Extract the (x, y) coordinate from the center of the cell holding the provided text.  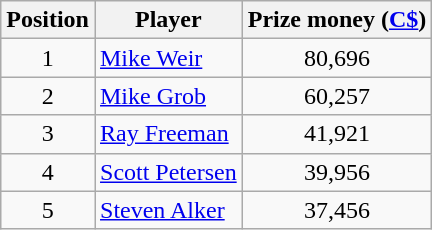
Mike Grob (168, 96)
80,696 (337, 58)
Player (168, 20)
Mike Weir (168, 58)
5 (48, 210)
Scott Petersen (168, 172)
37,456 (337, 210)
1 (48, 58)
Prize money (C$) (337, 20)
41,921 (337, 134)
Steven Alker (168, 210)
3 (48, 134)
60,257 (337, 96)
Ray Freeman (168, 134)
39,956 (337, 172)
2 (48, 96)
Position (48, 20)
4 (48, 172)
